Pinpoint the cell where the given text exists, returning its (X, Y) midpoint coordinate. 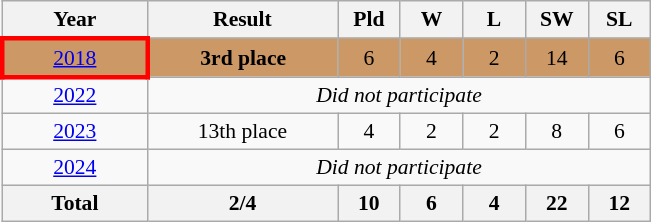
14 (556, 58)
2018 (74, 58)
2024 (74, 168)
13th place (242, 132)
2/4 (242, 203)
2022 (74, 96)
10 (370, 203)
Pld (370, 20)
2023 (74, 132)
3rd place (242, 58)
W (432, 20)
SL (620, 20)
8 (556, 132)
Year (74, 20)
L (494, 20)
12 (620, 203)
22 (556, 203)
SW (556, 20)
Result (242, 20)
Total (74, 203)
